Scan for the cell matching the given text and deliver its (X, Y) coordinate at center. 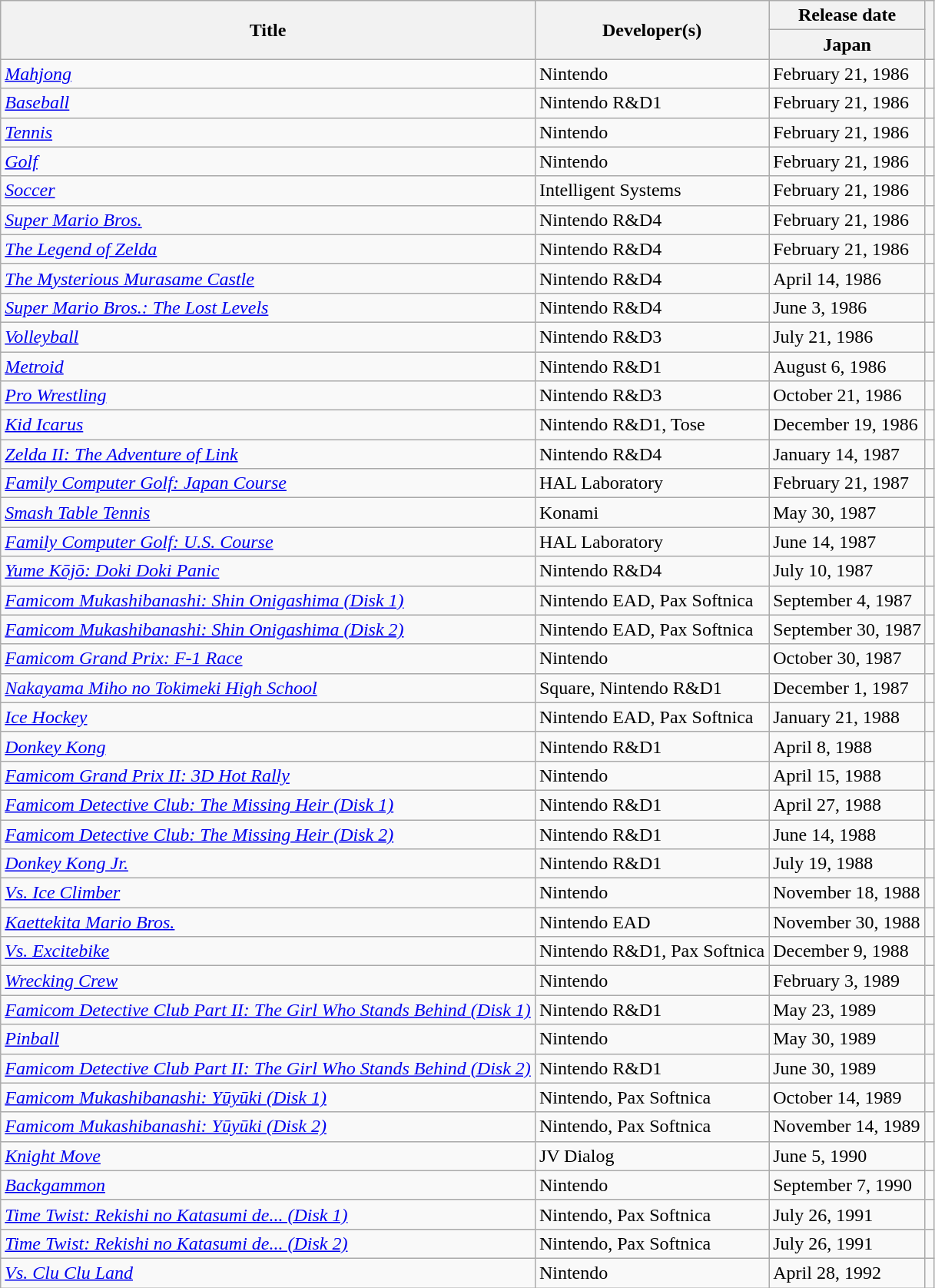
Pro Wrestling (268, 396)
Vs. Ice Climber (268, 893)
JV Dialog (652, 1156)
Title (268, 30)
February 3, 1989 (847, 981)
October 21, 1986 (847, 396)
June 5, 1990 (847, 1156)
Baseball (268, 103)
September 7, 1990 (847, 1185)
Famicom Mukashibanashi: Shin Onigashima (Disk 2) (268, 629)
December 9, 1988 (847, 951)
Family Computer Golf: U.S. Course (268, 542)
Famicom Detective Club Part II: The Girl Who Stands Behind (Disk 1) (268, 1010)
Super Mario Bros.: The Lost Levels (268, 307)
September 4, 1987 (847, 600)
August 6, 1986 (847, 367)
May 23, 1989 (847, 1010)
Donkey Kong Jr. (268, 864)
December 19, 1986 (847, 425)
Family Computer Golf: Japan Course (268, 483)
Nakayama Miho no Tokimeki High School (268, 688)
July 21, 1986 (847, 337)
Nintendo R&D1, Tose (652, 425)
Time Twist: Rekishi no Katasumi de... (Disk 2) (268, 1243)
Yume Kōjō: Doki Doki Panic (268, 571)
The Legend of Zelda (268, 249)
Nintendo R&D1, Pax Softnica (652, 951)
April 27, 1988 (847, 805)
Famicom Grand Prix: F-1 Race (268, 659)
December 1, 1987 (847, 688)
Volleyball (268, 337)
June 14, 1988 (847, 834)
June 30, 1989 (847, 1068)
Kid Icarus (268, 425)
Wrecking Crew (268, 981)
Zelda II: The Adventure of Link (268, 454)
Famicom Detective Club: The Missing Heir (Disk 1) (268, 805)
April 28, 1992 (847, 1273)
Famicom Mukashibanashi: Yūyūki (Disk 1) (268, 1097)
January 14, 1987 (847, 454)
Famicom Detective Club: The Missing Heir (Disk 2) (268, 834)
Super Mario Bros. (268, 220)
June 14, 1987 (847, 542)
Time Twist: Rekishi no Katasumi de... (Disk 1) (268, 1214)
Developer(s) (652, 30)
Kaettekita Mario Bros. (268, 922)
Smash Table Tennis (268, 513)
Donkey Kong (268, 746)
June 3, 1986 (847, 307)
Ice Hockey (268, 717)
Konami (652, 513)
Famicom Mukashibanashi: Shin Onigashima (Disk 1) (268, 600)
Vs. Clu Clu Land (268, 1273)
July 19, 1988 (847, 864)
Release date (847, 15)
Square, Nintendo R&D1 (652, 688)
July 10, 1987 (847, 571)
October 14, 1989 (847, 1097)
November 30, 1988 (847, 922)
Pinball (268, 1039)
The Mysterious Murasame Castle (268, 278)
April 8, 1988 (847, 746)
Famicom Detective Club Part II: The Girl Who Stands Behind (Disk 2) (268, 1068)
Mahjong (268, 74)
Metroid (268, 367)
Famicom Mukashibanashi: Yūyūki (Disk 2) (268, 1127)
Knight Move (268, 1156)
Intelligent Systems (652, 191)
February 21, 1987 (847, 483)
Famicom Grand Prix II: 3D Hot Rally (268, 775)
May 30, 1989 (847, 1039)
Golf (268, 161)
Vs. Excitebike (268, 951)
April 15, 1988 (847, 775)
September 30, 1987 (847, 629)
Soccer (268, 191)
Japan (847, 45)
January 21, 1988 (847, 717)
Tennis (268, 132)
November 18, 1988 (847, 893)
November 14, 1989 (847, 1127)
May 30, 1987 (847, 513)
Backgammon (268, 1185)
October 30, 1987 (847, 659)
April 14, 1986 (847, 278)
Nintendo EAD (652, 922)
